From the cell containing the given text, extract its center point as (x, y) coordinate. 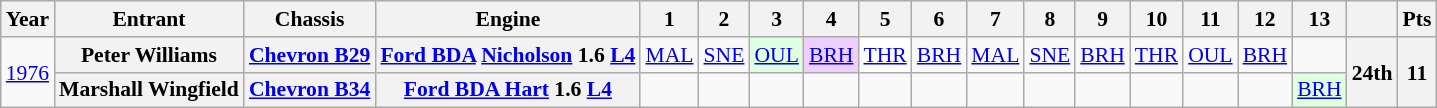
Chevron B29 (310, 55)
2 (724, 19)
Ford BDA Hart 1.6 L4 (508, 90)
Marshall Wingfield (149, 90)
4 (832, 19)
13 (1320, 19)
Peter Williams (149, 55)
8 (1050, 19)
10 (1156, 19)
12 (1266, 19)
Chassis (310, 19)
9 (1102, 19)
5 (884, 19)
24th (1372, 72)
Ford BDA Nicholson 1.6 L4 (508, 55)
Entrant (149, 19)
Year (28, 19)
6 (940, 19)
3 (776, 19)
1976 (28, 72)
1 (669, 19)
7 (995, 19)
Pts (1418, 19)
Chevron B34 (310, 90)
Engine (508, 19)
